Capture the cell that displays the provided text and extract its [x, y] central coordinate. 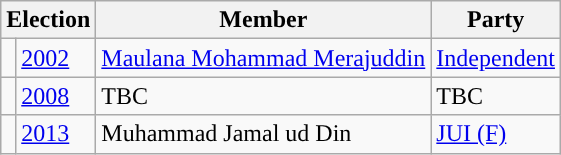
2013 [56, 134]
Member [264, 20]
2002 [56, 58]
Muhammad Jamal ud Din [264, 134]
Party [496, 20]
Election [48, 20]
JUI (F) [496, 134]
Independent [496, 58]
2008 [56, 96]
Maulana Mohammad Merajuddin [264, 58]
